Extract the [X, Y] coordinate from the center of the cell holding the provided text.  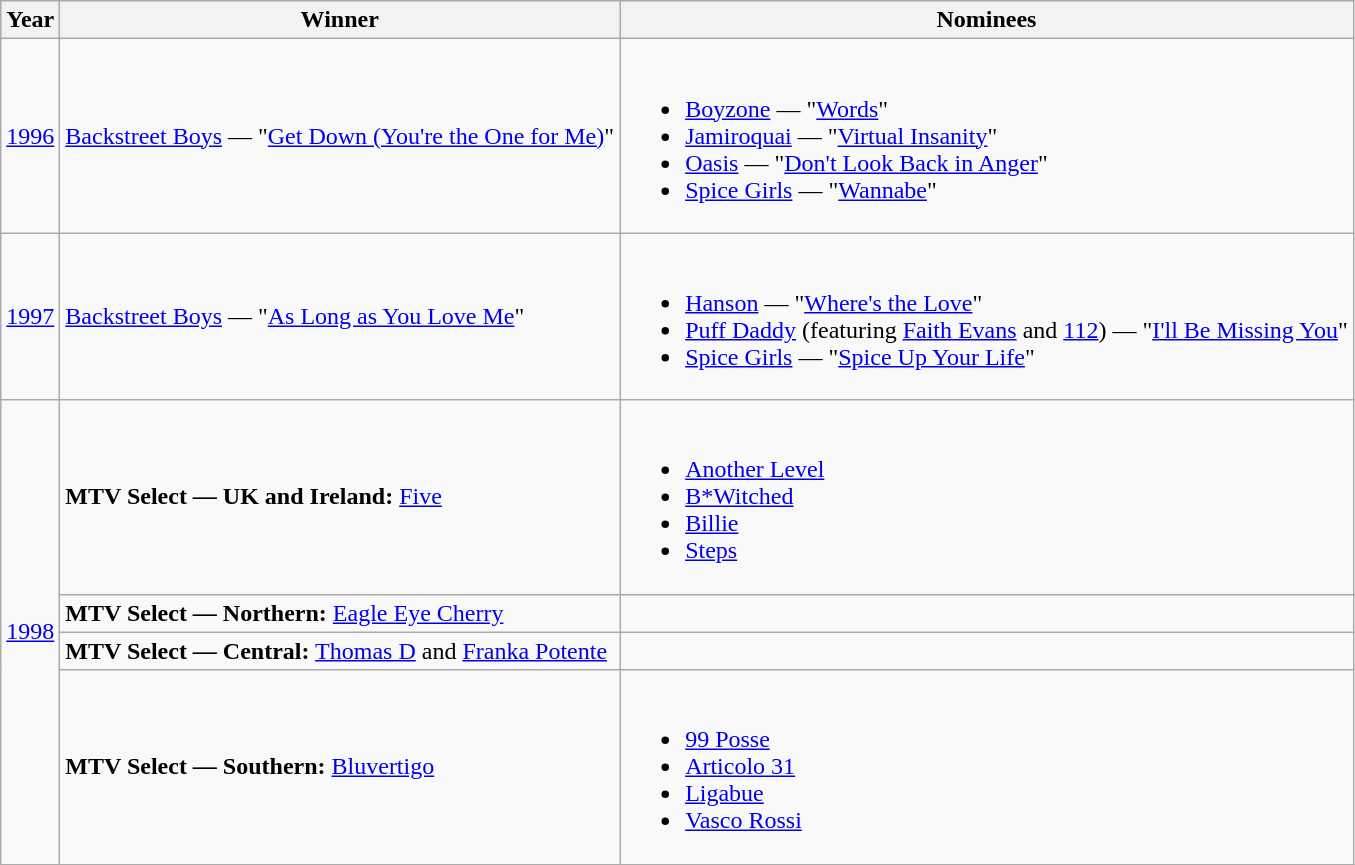
MTV Select — Southern: Bluvertigo [340, 767]
99 PosseArticolo 31LigabueVasco Rossi [987, 767]
MTV Select — UK and Ireland: Five [340, 497]
MTV Select — Central: Thomas D and Franka Potente [340, 651]
Another LevelB*WitchedBillieSteps [987, 497]
Backstreet Boys — "Get Down (You're the One for Me)" [340, 136]
Hanson — "Where's the Love"Puff Daddy (featuring Faith Evans and 112) — "I'll Be Missing You"Spice Girls — "Spice Up Your Life" [987, 316]
1998 [30, 632]
Boyzone — "Words"Jamiroquai — "Virtual Insanity"Oasis — "Don't Look Back in Anger"Spice Girls — "Wannabe" [987, 136]
MTV Select — Northern: Eagle Eye Cherry [340, 613]
Year [30, 20]
Winner [340, 20]
Nominees [987, 20]
1996 [30, 136]
Backstreet Boys — "As Long as You Love Me" [340, 316]
1997 [30, 316]
